Return (x, y) of the center of cell containing provided text 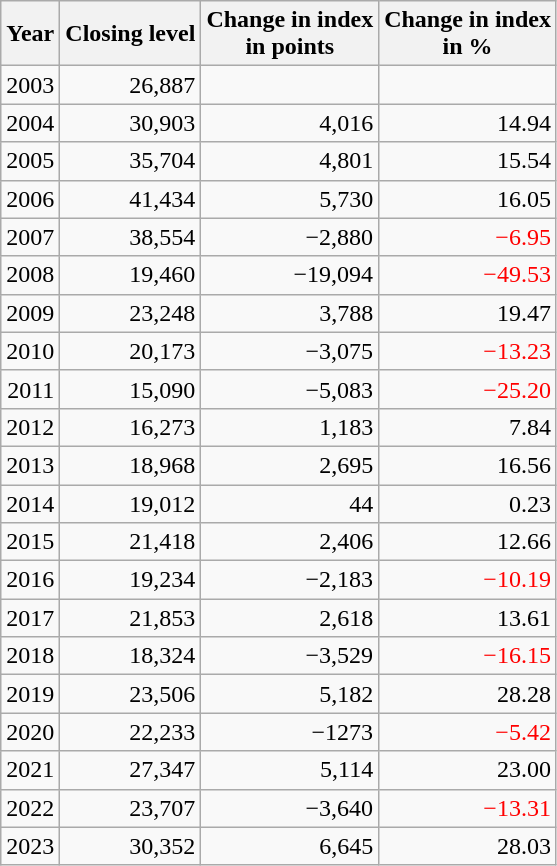
2019 (30, 694)
2023 (30, 846)
Closing level (130, 34)
28.28 (468, 694)
12.66 (468, 542)
2011 (30, 389)
3,788 (290, 313)
2015 (30, 542)
44 (290, 503)
2,406 (290, 542)
19,012 (130, 503)
−5.42 (468, 732)
2,618 (290, 618)
41,434 (130, 199)
2,695 (290, 465)
Change in indexin points (290, 34)
2022 (30, 808)
16.05 (468, 199)
2016 (30, 580)
−16.15 (468, 656)
19,460 (130, 275)
2021 (30, 770)
−5,083 (290, 389)
30,903 (130, 123)
2012 (30, 427)
13.61 (468, 618)
16,273 (130, 427)
1,183 (290, 427)
2004 (30, 123)
23,248 (130, 313)
38,554 (130, 237)
18,324 (130, 656)
2017 (30, 618)
15.54 (468, 161)
2009 (30, 313)
2014 (30, 503)
5,182 (290, 694)
2010 (30, 351)
30,352 (130, 846)
2020 (30, 732)
2013 (30, 465)
14.94 (468, 123)
Change in indexin % (468, 34)
−10.19 (468, 580)
2008 (30, 275)
22,233 (130, 732)
21,418 (130, 542)
5,114 (290, 770)
−13.31 (468, 808)
15,090 (130, 389)
−6.95 (468, 237)
19,234 (130, 580)
16.56 (468, 465)
18,968 (130, 465)
2006 (30, 199)
2005 (30, 161)
4,801 (290, 161)
23,707 (130, 808)
−2,880 (290, 237)
20,173 (130, 351)
35,704 (130, 161)
−3,640 (290, 808)
6,645 (290, 846)
26,887 (130, 85)
19.47 (468, 313)
0.23 (468, 503)
−1273 (290, 732)
23,506 (130, 694)
−19,094 (290, 275)
27,347 (130, 770)
7.84 (468, 427)
28.03 (468, 846)
−3,529 (290, 656)
2018 (30, 656)
−25.20 (468, 389)
−3,075 (290, 351)
4,016 (290, 123)
−49.53 (468, 275)
−2,183 (290, 580)
21,853 (130, 618)
−13.23 (468, 351)
2007 (30, 237)
Year (30, 34)
23.00 (468, 770)
2003 (30, 85)
5,730 (290, 199)
